Determine the [X, Y] coordinate at the center of the cell enclosing the given text.  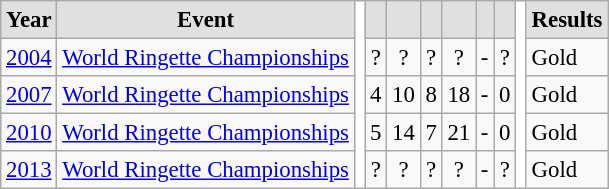
2010 [29, 133]
10 [404, 95]
5 [376, 133]
14 [404, 133]
21 [458, 133]
Year [29, 20]
4 [376, 95]
18 [458, 95]
2013 [29, 170]
8 [431, 95]
Event [206, 20]
7 [431, 133]
Results [566, 20]
2007 [29, 95]
2004 [29, 58]
